Detect which cell encompasses the target text, then output its (X, Y) center coordinate. 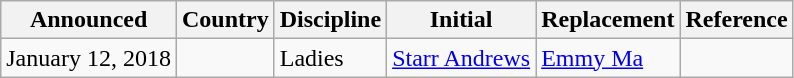
Discipline (330, 20)
Country (225, 20)
Announced (89, 20)
Initial (462, 20)
Emmy Ma (608, 58)
Reference (736, 20)
Ladies (330, 58)
Starr Andrews (462, 58)
January 12, 2018 (89, 58)
Replacement (608, 20)
